Return [X, Y] of the center of cell containing provided text 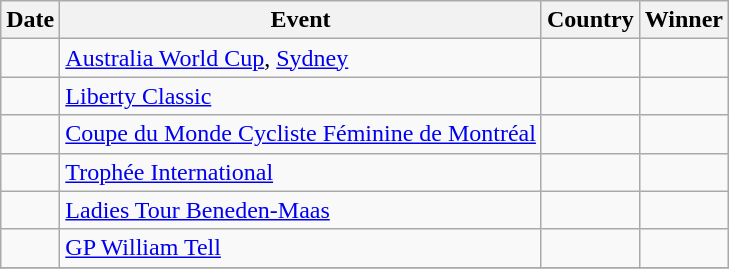
Trophée International [301, 172]
GP William Tell [301, 248]
Liberty Classic [301, 96]
Coupe du Monde Cycliste Féminine de Montréal [301, 134]
Ladies Tour Beneden-Maas [301, 210]
Australia World Cup, Sydney [301, 58]
Event [301, 20]
Winner [684, 20]
Country [590, 20]
Date [30, 20]
